Locate the cell with the specified text and output its (x, y) center coordinate. 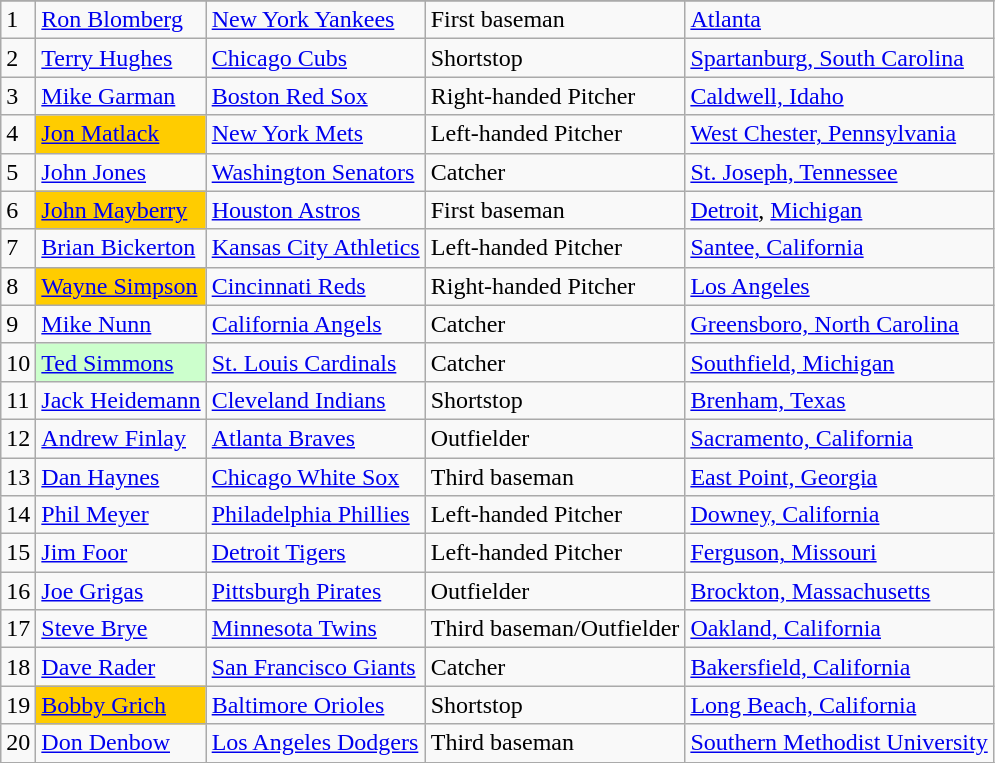
5 (18, 172)
Houston Astros (316, 210)
15 (18, 553)
Mike Garman (121, 96)
Los Angeles Dodgers (316, 743)
Philadelphia Phillies (316, 515)
Phil Meyer (121, 515)
Caldwell, Idaho (839, 96)
Boston Red Sox (316, 96)
John Jones (121, 172)
St. Joseph, Tennessee (839, 172)
Terry Hughes (121, 58)
Ted Simmons (121, 362)
13 (18, 477)
San Francisco Giants (316, 667)
17 (18, 629)
11 (18, 400)
West Chester, Pennsylvania (839, 134)
John Mayberry (121, 210)
Ferguson, Missouri (839, 553)
Greensboro, North Carolina (839, 324)
Joe Grigas (121, 591)
7 (18, 248)
Wayne Simpson (121, 286)
Pittsburgh Pirates (316, 591)
Jack Heidemann (121, 400)
2 (18, 58)
Oakland, California (839, 629)
10 (18, 362)
4 (18, 134)
9 (18, 324)
Brockton, Massachusetts (839, 591)
Atlanta Braves (316, 438)
Brenham, Texas (839, 400)
Los Angeles (839, 286)
Atlanta (839, 20)
14 (18, 515)
California Angels (316, 324)
Chicago White Sox (316, 477)
1 (18, 20)
Sacramento, California (839, 438)
Spartanburg, South Carolina (839, 58)
Detroit, Michigan (839, 210)
Ron Blomberg (121, 20)
New York Mets (316, 134)
Don Denbow (121, 743)
20 (18, 743)
Downey, California (839, 515)
Cincinnati Reds (316, 286)
Jim Foor (121, 553)
Cleveland Indians (316, 400)
18 (18, 667)
East Point, Georgia (839, 477)
Bakersfield, California (839, 667)
New York Yankees (316, 20)
Chicago Cubs (316, 58)
Dave Rader (121, 667)
Washington Senators (316, 172)
19 (18, 705)
8 (18, 286)
6 (18, 210)
16 (18, 591)
Jon Matlack (121, 134)
Detroit Tigers (316, 553)
Dan Haynes (121, 477)
Southfield, Michigan (839, 362)
12 (18, 438)
Andrew Finlay (121, 438)
Bobby Grich (121, 705)
Santee, California (839, 248)
Mike Nunn (121, 324)
Third baseman/Outfielder (555, 629)
Kansas City Athletics (316, 248)
Steve Brye (121, 629)
Long Beach, California (839, 705)
St. Louis Cardinals (316, 362)
Minnesota Twins (316, 629)
Brian Bickerton (121, 248)
3 (18, 96)
Southern Methodist University (839, 743)
Baltimore Orioles (316, 705)
